Locate the cell with the specified text and output its [x, y] center coordinate. 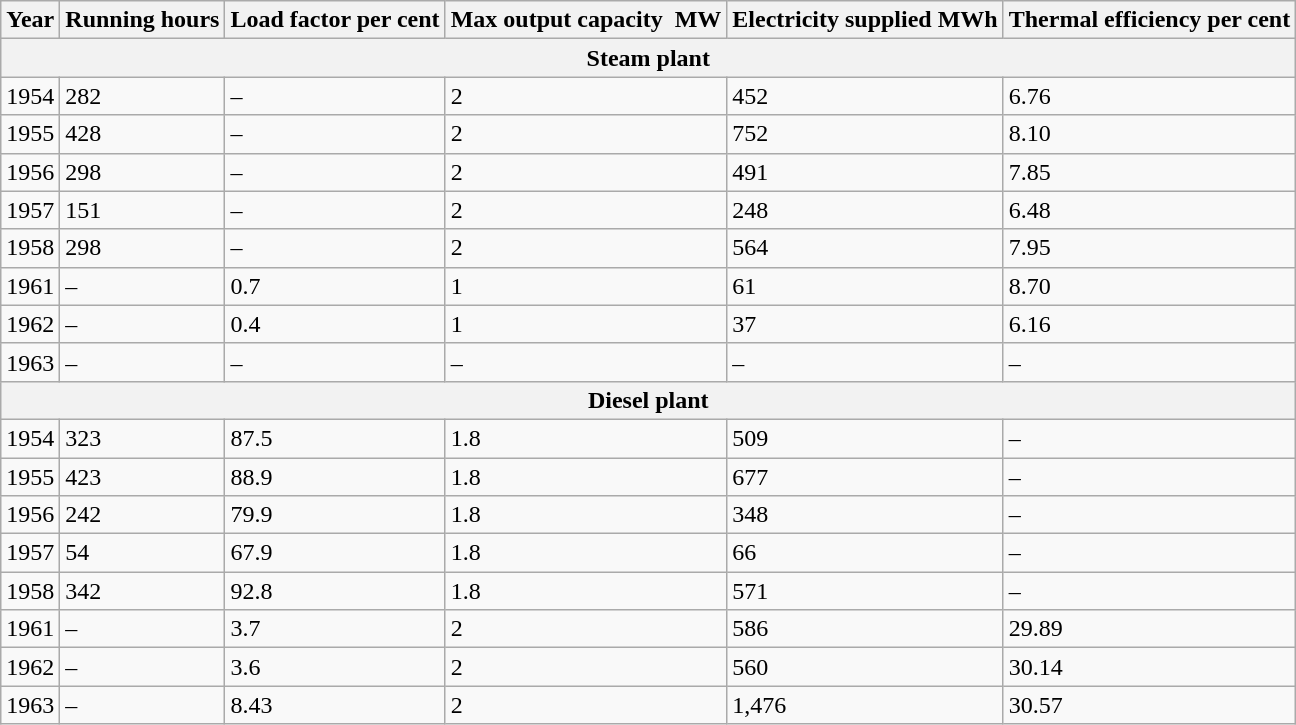
7.95 [1150, 248]
151 [142, 210]
6.16 [1150, 324]
752 [865, 134]
509 [865, 438]
0.4 [335, 324]
6.76 [1150, 96]
586 [865, 629]
79.9 [335, 515]
Year [30, 20]
248 [865, 210]
6.48 [1150, 210]
30.57 [1150, 705]
Max output capacity MW [586, 20]
8.70 [1150, 286]
491 [865, 172]
Diesel plant [648, 400]
Load factor per cent [335, 20]
571 [865, 591]
54 [142, 553]
564 [865, 248]
Steam plant [648, 58]
242 [142, 515]
Electricity supplied MWh [865, 20]
423 [142, 477]
0.7 [335, 286]
37 [865, 324]
428 [142, 134]
3.6 [335, 667]
342 [142, 591]
677 [865, 477]
92.8 [335, 591]
560 [865, 667]
66 [865, 553]
3.7 [335, 629]
348 [865, 515]
8.10 [1150, 134]
87.5 [335, 438]
282 [142, 96]
Thermal efficiency per cent [1150, 20]
88.9 [335, 477]
Running hours [142, 20]
452 [865, 96]
7.85 [1150, 172]
1,476 [865, 705]
30.14 [1150, 667]
29.89 [1150, 629]
8.43 [335, 705]
67.9 [335, 553]
61 [865, 286]
323 [142, 438]
